Extract the [X, Y] coordinate from the center of the cell holding the provided text.  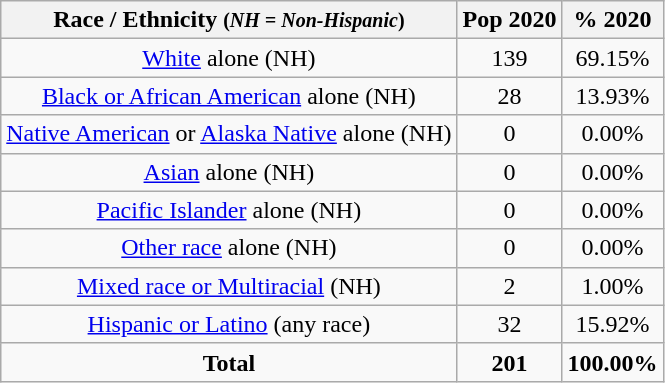
32 [510, 324]
Other race alone (NH) [229, 248]
100.00% [612, 362]
White alone (NH) [229, 58]
% 2020 [612, 20]
Pop 2020 [510, 20]
2 [510, 286]
Native American or Alaska Native alone (NH) [229, 134]
201 [510, 362]
1.00% [612, 286]
Asian alone (NH) [229, 172]
13.93% [612, 96]
Black or African American alone (NH) [229, 96]
Hispanic or Latino (any race) [229, 324]
Mixed race or Multiracial (NH) [229, 286]
139 [510, 58]
Pacific Islander alone (NH) [229, 210]
15.92% [612, 324]
28 [510, 96]
Race / Ethnicity (NH = Non-Hispanic) [229, 20]
69.15% [612, 58]
Total [229, 362]
